Determine the (X, Y) coordinate at the center of the cell enclosing the given text.  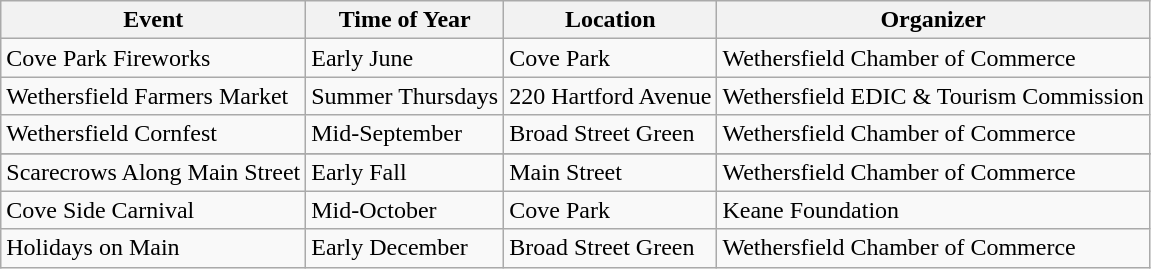
Cove Park Fireworks (154, 58)
Mid-October (405, 210)
Scarecrows Along Main Street (154, 172)
220 Hartford Avenue (610, 96)
Early December (405, 248)
Summer Thursdays (405, 96)
Keane Foundation (933, 210)
Event (154, 20)
Main Street (610, 172)
Time of Year (405, 20)
Holidays on Main (154, 248)
Early June (405, 58)
Early Fall (405, 172)
Mid-September (405, 134)
Cove Side Carnival (154, 210)
Wethersfield Farmers Market (154, 96)
Wethersfield Cornfest (154, 134)
Location (610, 20)
Wethersfield EDIC & Tourism Commission (933, 96)
Organizer (933, 20)
